Capture the cell that displays the provided text and extract its (X, Y) central coordinate. 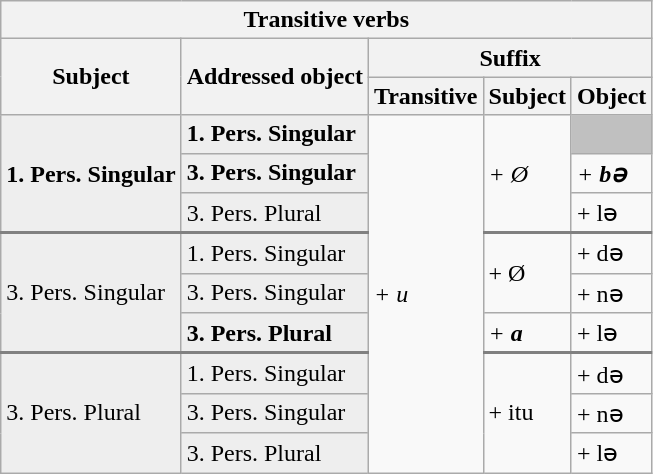
Object (611, 96)
+ itu (527, 412)
Addressed object (274, 77)
Transitive (426, 96)
+ a (527, 333)
Transitive verbs (326, 20)
Suffix (510, 58)
+ u (426, 294)
+ bə (611, 173)
